Determine the [x, y] coordinate at the center of the cell enclosing the given text.  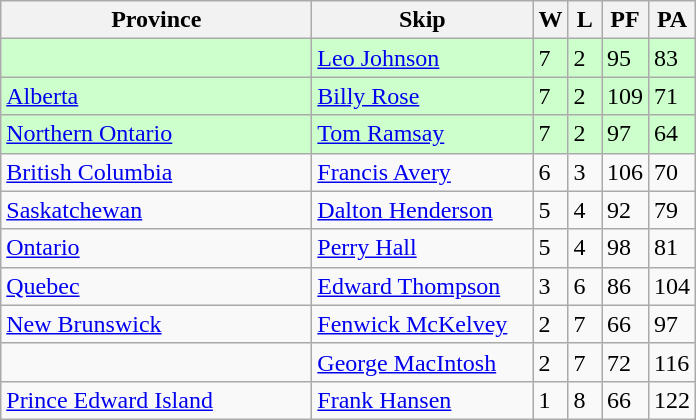
Alberta [156, 96]
Perry Hall [422, 248]
New Brunswick [156, 324]
Leo Johnson [422, 58]
106 [626, 172]
70 [672, 172]
81 [672, 248]
95 [626, 58]
W [550, 20]
116 [672, 362]
Frank Hansen [422, 400]
104 [672, 286]
PA [672, 20]
92 [626, 210]
72 [626, 362]
86 [626, 286]
British Columbia [156, 172]
Ontario [156, 248]
L [585, 20]
Skip [422, 20]
Northern Ontario [156, 134]
83 [672, 58]
Edward Thompson [422, 286]
Province [156, 20]
1 [550, 400]
8 [585, 400]
64 [672, 134]
79 [672, 210]
Billy Rose [422, 96]
Prince Edward Island [156, 400]
Tom Ramsay [422, 134]
Francis Avery [422, 172]
Saskatchewan [156, 210]
George MacIntosh [422, 362]
71 [672, 96]
PF [626, 20]
Quebec [156, 286]
Fenwick McKelvey [422, 324]
122 [672, 400]
Dalton Henderson [422, 210]
98 [626, 248]
109 [626, 96]
